Detect which cell encompasses the target text, then output its (X, Y) center coordinate. 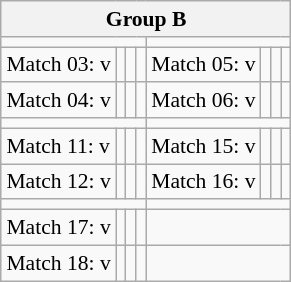
Match 06: v (203, 101)
Match 04: v (58, 101)
Group B (146, 19)
Match 17: v (58, 228)
Match 18: v (58, 263)
Match 11: v (58, 146)
Match 05: v (203, 65)
Match 16: v (203, 182)
Match 03: v (58, 65)
Match 15: v (203, 146)
Match 12: v (58, 182)
